Extract the [X, Y] coordinate from the center of the cell holding the provided text.  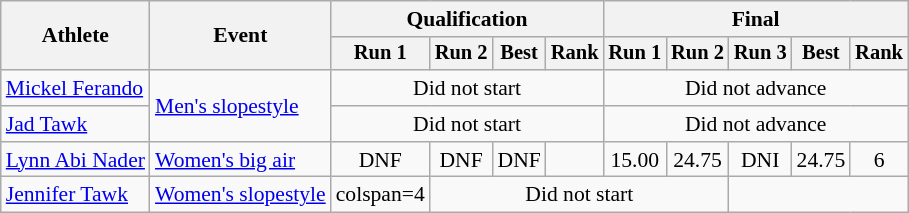
colspan=4 [380, 195]
Women's big air [240, 160]
Run 3 [760, 54]
Event [240, 36]
Lynn Abi Nader [76, 160]
15.00 [634, 160]
Qualification [468, 19]
Men's slopestyle [240, 106]
Jennifer Tawk [76, 195]
Athlete [76, 36]
DNI [760, 160]
Jad Tawk [76, 124]
Women's slopestyle [240, 195]
Final [755, 19]
6 [879, 160]
Mickel Ferando [76, 88]
